Find where the given text appears and provide that cell's center as (X, Y) coordinate. 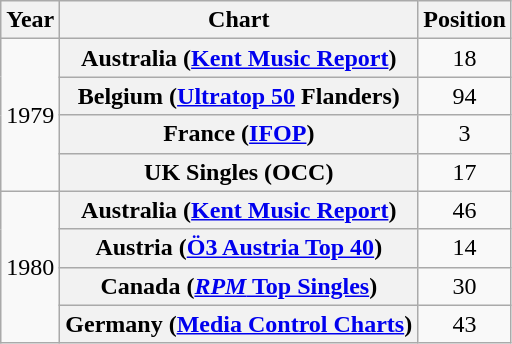
30 (465, 286)
3 (465, 134)
Year (30, 20)
14 (465, 248)
18 (465, 58)
Belgium (Ultratop 50 Flanders) (239, 96)
94 (465, 96)
1979 (30, 115)
Canada (RPM Top Singles) (239, 286)
46 (465, 210)
Position (465, 20)
43 (465, 324)
17 (465, 172)
Germany (Media Control Charts) (239, 324)
Chart (239, 20)
France (IFOP) (239, 134)
1980 (30, 267)
Austria (Ö3 Austria Top 40) (239, 248)
UK Singles (OCC) (239, 172)
